For the text-containing cell, return its midpoint in (x, y) coordinate format. 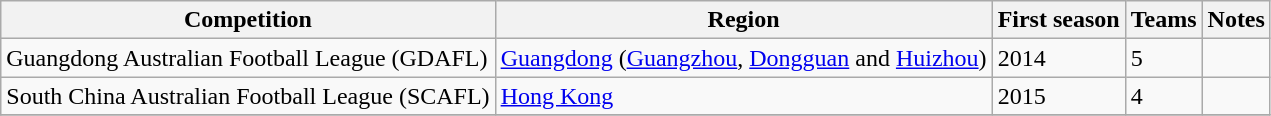
South China Australian Football League (SCAFL) (248, 96)
Teams (1164, 20)
First season (1058, 20)
Guangdong Australian Football League (GDAFL) (248, 58)
2014 (1058, 58)
Region (744, 20)
5 (1164, 58)
Competition (248, 20)
4 (1164, 96)
Hong Kong (744, 96)
2015 (1058, 96)
Guangdong (Guangzhou, Dongguan and Huizhou) (744, 58)
Notes (1236, 20)
